Provide the (X, Y) coordinate of the cell's center where the given text is located.  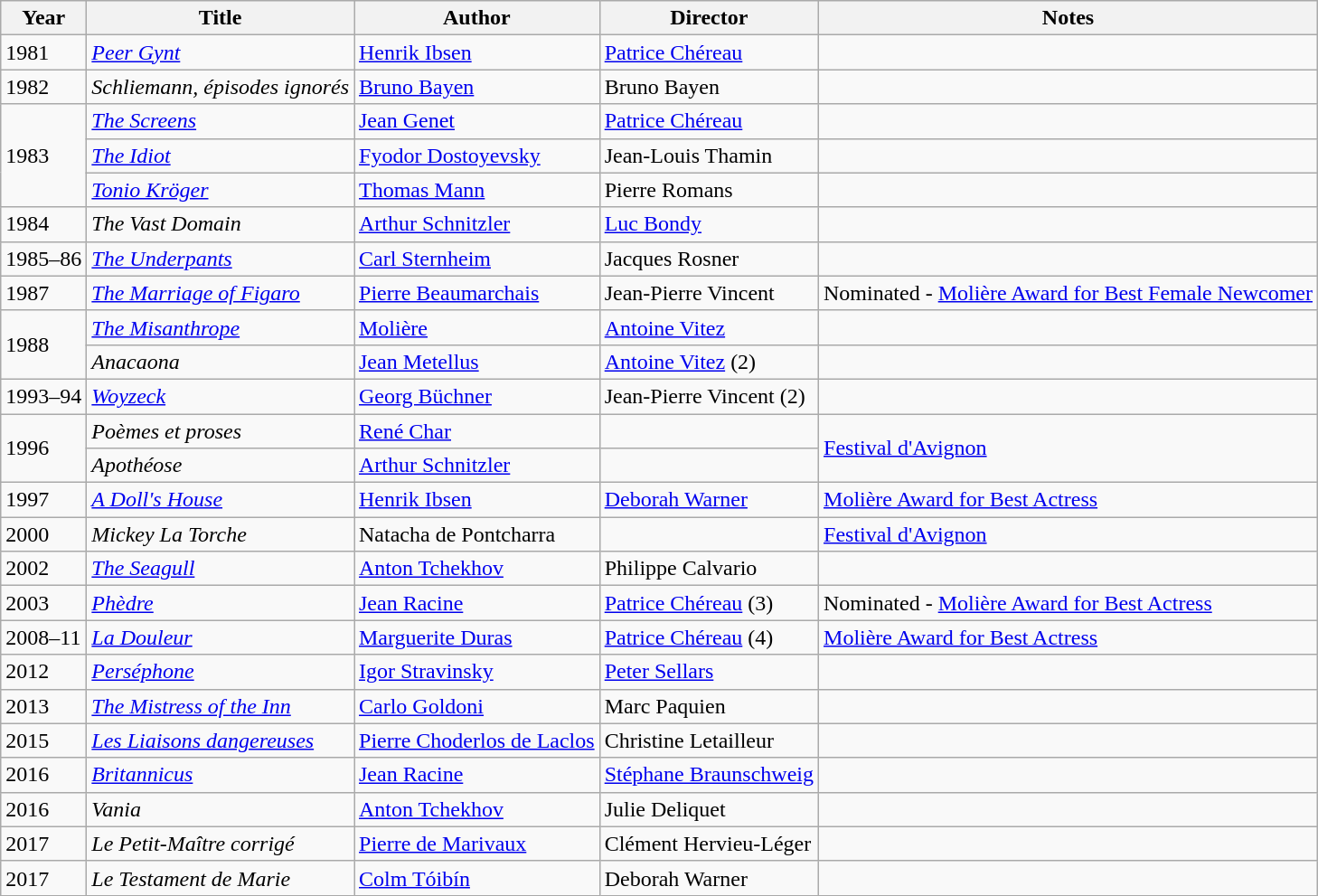
1982 (43, 87)
Poèmes et proses (221, 431)
2008–11 (43, 637)
Les Liaisons dangereuses (221, 740)
Le Petit-Maître corrigé (221, 844)
Mickey La Torche (221, 534)
Carl Sternheim (477, 259)
The Marriage of Figaro (221, 293)
Phèdre (221, 603)
Pierre Beaumarchais (477, 293)
Anacaona (221, 362)
Julie Deliquet (709, 809)
Notes (1069, 18)
Nominated - Molière Award for Best Actress (1069, 603)
1984 (43, 224)
Pierre de Marivaux (477, 844)
Title (221, 18)
The Idiot (221, 156)
The Misanthrope (221, 327)
Luc Bondy (709, 224)
Perséphone (221, 672)
The Vast Domain (221, 224)
Peer Gynt (221, 52)
Year (43, 18)
Peter Sellars (709, 672)
Jean-Louis Thamin (709, 156)
Natacha de Pontcharra (477, 534)
Christine Letailleur (709, 740)
Stéphane Braunschweig (709, 775)
Thomas Mann (477, 190)
The Screens (221, 121)
Jacques Rosner (709, 259)
The Underpants (221, 259)
Jean-Pierre Vincent (2) (709, 396)
Pierre Romans (709, 190)
1983 (43, 156)
2003 (43, 603)
Colm Tóibín (477, 878)
Antoine Vitez (2) (709, 362)
1988 (43, 344)
1985–86 (43, 259)
2002 (43, 569)
Jean Genet (477, 121)
Molière (477, 327)
Woyzeck (221, 396)
Marc Paquien (709, 706)
Apothéose (221, 466)
Carlo Goldoni (477, 706)
Nominated - Molière Award for Best Female Newcomer (1069, 293)
1987 (43, 293)
2000 (43, 534)
Clément Hervieu-Léger (709, 844)
2013 (43, 706)
A Doll's House (221, 500)
Director (709, 18)
1997 (43, 500)
Schliemann, épisodes ignorés (221, 87)
Britannicus (221, 775)
The Seagull (221, 569)
1996 (43, 448)
La Douleur (221, 637)
Patrice Chéreau (3) (709, 603)
Patrice Chéreau (4) (709, 637)
Le Testament de Marie (221, 878)
Pierre Choderlos de Laclos (477, 740)
Igor Stravinsky (477, 672)
Jean Metellus (477, 362)
Marguerite Duras (477, 637)
Tonio Kröger (221, 190)
Fyodor Dostoyevsky (477, 156)
The Mistress of the Inn (221, 706)
Jean-Pierre Vincent (709, 293)
Antoine Vitez (709, 327)
2012 (43, 672)
Philippe Calvario (709, 569)
Vania (221, 809)
1981 (43, 52)
René Char (477, 431)
1993–94 (43, 396)
2015 (43, 740)
Georg Büchner (477, 396)
Author (477, 18)
